Search for the cell housing the specified text and yield its (x, y) center coordinate. 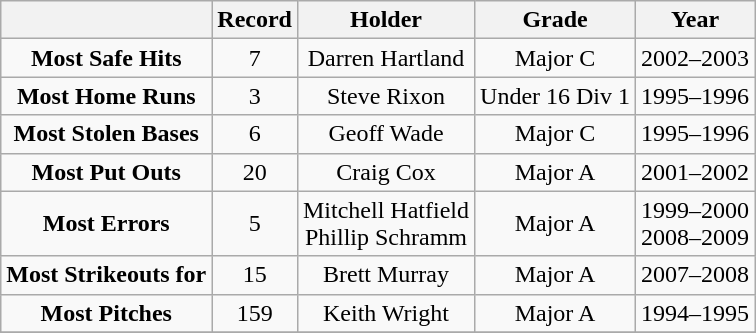
Geoff Wade (386, 134)
2007–2008 (696, 275)
Under 16 Div 1 (556, 96)
Craig Cox (386, 172)
Holder (386, 20)
6 (255, 134)
2002–2003 (696, 58)
1999–20002008–2009 (696, 224)
1994–1995 (696, 313)
Most Stolen Bases (106, 134)
Year (696, 20)
7 (255, 58)
Darren Hartland (386, 58)
Record (255, 20)
5 (255, 224)
Most Safe Hits (106, 58)
Brett Murray (386, 275)
20 (255, 172)
3 (255, 96)
Grade (556, 20)
15 (255, 275)
2001–2002 (696, 172)
Keith Wright (386, 313)
Most Strikeouts for (106, 275)
Most Pitches (106, 313)
Most Errors (106, 224)
Most Put Outs (106, 172)
Steve Rixon (386, 96)
Most Home Runs (106, 96)
Mitchell HatfieldPhillip Schramm (386, 224)
159 (255, 313)
